From the cell containing the given text, extract its center point as [X, Y] coordinate. 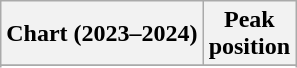
Peakposition [249, 34]
Chart (2023–2024) [102, 34]
